Find where the given text appears and provide that cell's center as [X, Y] coordinate. 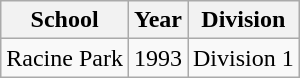
Year [158, 20]
Division 1 [244, 58]
School [65, 20]
Division [244, 20]
1993 [158, 58]
Racine Park [65, 58]
